Search for the cell housing the specified text and yield its (x, y) center coordinate. 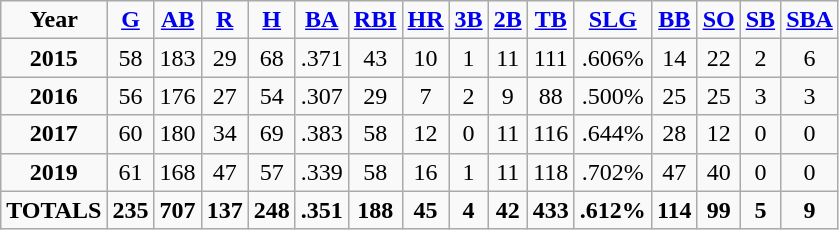
Year (54, 20)
707 (178, 210)
168 (178, 172)
4 (468, 210)
14 (674, 58)
137 (224, 210)
10 (426, 58)
2015 (54, 58)
61 (130, 172)
68 (272, 58)
.644% (612, 134)
114 (674, 210)
.702% (612, 172)
BB (674, 20)
22 (718, 58)
16 (426, 172)
42 (508, 210)
.371 (322, 58)
235 (130, 210)
.383 (322, 134)
2017 (54, 134)
28 (674, 134)
56 (130, 96)
45 (426, 210)
.351 (322, 210)
.612% (612, 210)
H (272, 20)
BA (322, 20)
SBA (810, 20)
433 (550, 210)
34 (224, 134)
88 (550, 96)
54 (272, 96)
118 (550, 172)
.339 (322, 172)
40 (718, 172)
2B (508, 20)
111 (550, 58)
.307 (322, 96)
116 (550, 134)
7 (426, 96)
43 (375, 58)
69 (272, 134)
TOTALS (54, 210)
R (224, 20)
SLG (612, 20)
.606% (612, 58)
SO (718, 20)
188 (375, 210)
TB (550, 20)
G (130, 20)
3B (468, 20)
.500% (612, 96)
27 (224, 96)
248 (272, 210)
176 (178, 96)
99 (718, 210)
SB (760, 20)
180 (178, 134)
AB (178, 20)
183 (178, 58)
60 (130, 134)
RBI (375, 20)
5 (760, 210)
2016 (54, 96)
HR (426, 20)
57 (272, 172)
6 (810, 58)
2019 (54, 172)
